Return the (x, y) coordinate for the center point of the cell that contains the specified text.  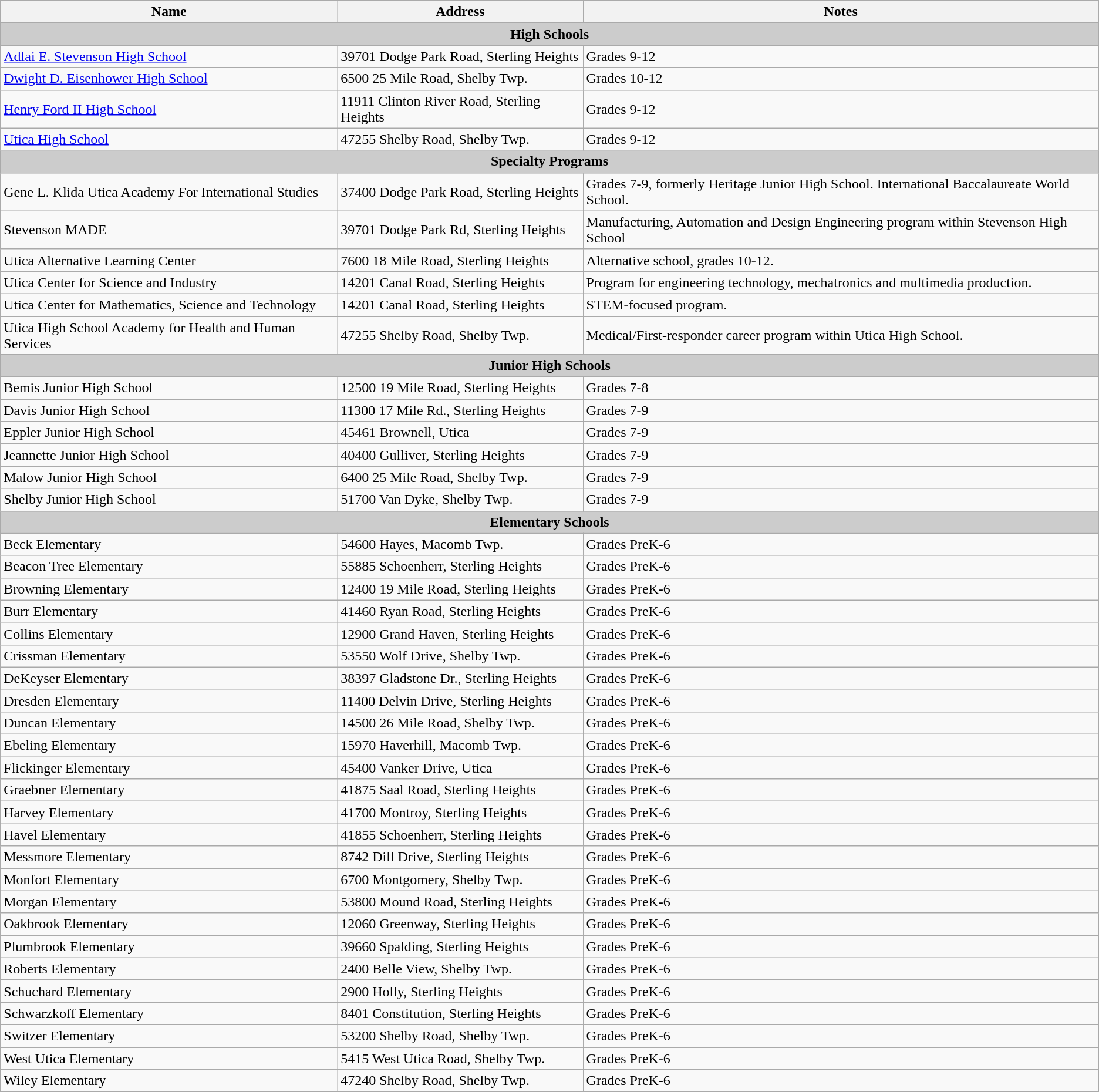
Monfort Elementary (169, 879)
Oakbrook Elementary (169, 924)
Beacon Tree Elementary (169, 567)
Grades 7-9, formerly Heritage Junior High School. International Baccalaureate World School. (841, 191)
12400 19 Mile Road, Sterling Heights (460, 589)
Utica Center for Science and Industry (169, 282)
12900 Grand Haven, Sterling Heights (460, 633)
Harvey Elementary (169, 813)
53800 Mound Road, Sterling Heights (460, 902)
Utica High School Academy for Health and Human Services (169, 335)
15970 Haverhill, Macomb Twp. (460, 746)
5415 West Utica Road, Shelby Twp. (460, 1059)
Utica Center for Mathematics, Science and Technology (169, 305)
Davis Junior High School (169, 410)
Schwarzkoff Elementary (169, 1013)
39701 Dodge Park Road, Sterling Heights (460, 56)
Utica Alternative Learning Center (169, 260)
14500 26 Mile Road, Shelby Twp. (460, 723)
11300 17 Mile Rd., Sterling Heights (460, 410)
Flickinger Elementary (169, 768)
Address (460, 12)
STEM-focused program. (841, 305)
Switzer Elementary (169, 1036)
Graebner Elementary (169, 790)
39701 Dodge Park Rd, Sterling Heights (460, 230)
Adlai E. Stevenson High School (169, 56)
Schuchard Elementary (169, 991)
7600 18 Mile Road, Sterling Heights (460, 260)
Stevenson MADE (169, 230)
Junior High Schools (549, 366)
54600 Hayes, Macomb Twp. (460, 544)
Morgan Elementary (169, 902)
Havel Elementary (169, 835)
Specialty Programs (549, 161)
41460 Ryan Road, Sterling Heights (460, 611)
41855 Schoenherr, Sterling Heights (460, 835)
47240 Shelby Road, Shelby Twp. (460, 1081)
Collins Elementary (169, 633)
2900 Holly, Sterling Heights (460, 991)
Gene L. Klida Utica Academy For International Studies (169, 191)
40400 Gulliver, Sterling Heights (460, 455)
6500 25 Mile Road, Shelby Twp. (460, 79)
11911 Clinton River Road, Sterling Heights (460, 109)
53550 Wolf Drive, Shelby Twp. (460, 656)
39660 Spalding, Sterling Heights (460, 946)
53200 Shelby Road, Shelby Twp. (460, 1036)
6400 25 Mile Road, Shelby Twp. (460, 477)
Notes (841, 12)
Malow Junior High School (169, 477)
West Utica Elementary (169, 1059)
Henry Ford II High School (169, 109)
High Schools (549, 34)
Program for engineering technology, mechatronics and multimedia production. (841, 282)
Name (169, 12)
Alternative school, grades 10-12. (841, 260)
38397 Gladstone Dr., Sterling Heights (460, 678)
Eppler Junior High School (169, 433)
Grades 7-8 (841, 388)
Plumbrook Elementary (169, 946)
41875 Saal Road, Sterling Heights (460, 790)
45461 Brownell, Utica (460, 433)
51700 Van Dyke, Shelby Twp. (460, 500)
12060 Greenway, Sterling Heights (460, 924)
41700 Montroy, Sterling Heights (460, 813)
Messmore Elementary (169, 857)
Utica High School (169, 139)
DeKeyser Elementary (169, 678)
45400 Vanker Drive, Utica (460, 768)
Dresden Elementary (169, 700)
Roberts Elementary (169, 969)
Medical/First-responder career program within Utica High School. (841, 335)
37400 Dodge Park Road, Sterling Heights (460, 191)
2400 Belle View, Shelby Twp. (460, 969)
6700 Montgomery, Shelby Twp. (460, 879)
Ebeling Elementary (169, 746)
Dwight D. Eisenhower High School (169, 79)
Crissman Elementary (169, 656)
55885 Schoenherr, Sterling Heights (460, 567)
Wiley Elementary (169, 1081)
Elementary Schools (549, 522)
Shelby Junior High School (169, 500)
12500 19 Mile Road, Sterling Heights (460, 388)
Browning Elementary (169, 589)
Duncan Elementary (169, 723)
Bemis Junior High School (169, 388)
Burr Elementary (169, 611)
8401 Constitution, Sterling Heights (460, 1013)
Manufacturing, Automation and Design Engineering program within Stevenson High School (841, 230)
8742 Dill Drive, Sterling Heights (460, 857)
11400 Delvin Drive, Sterling Heights (460, 700)
Grades 10-12 (841, 79)
Beck Elementary (169, 544)
Jeannette Junior High School (169, 455)
